Locate the cell with the specified text and output its (X, Y) center coordinate. 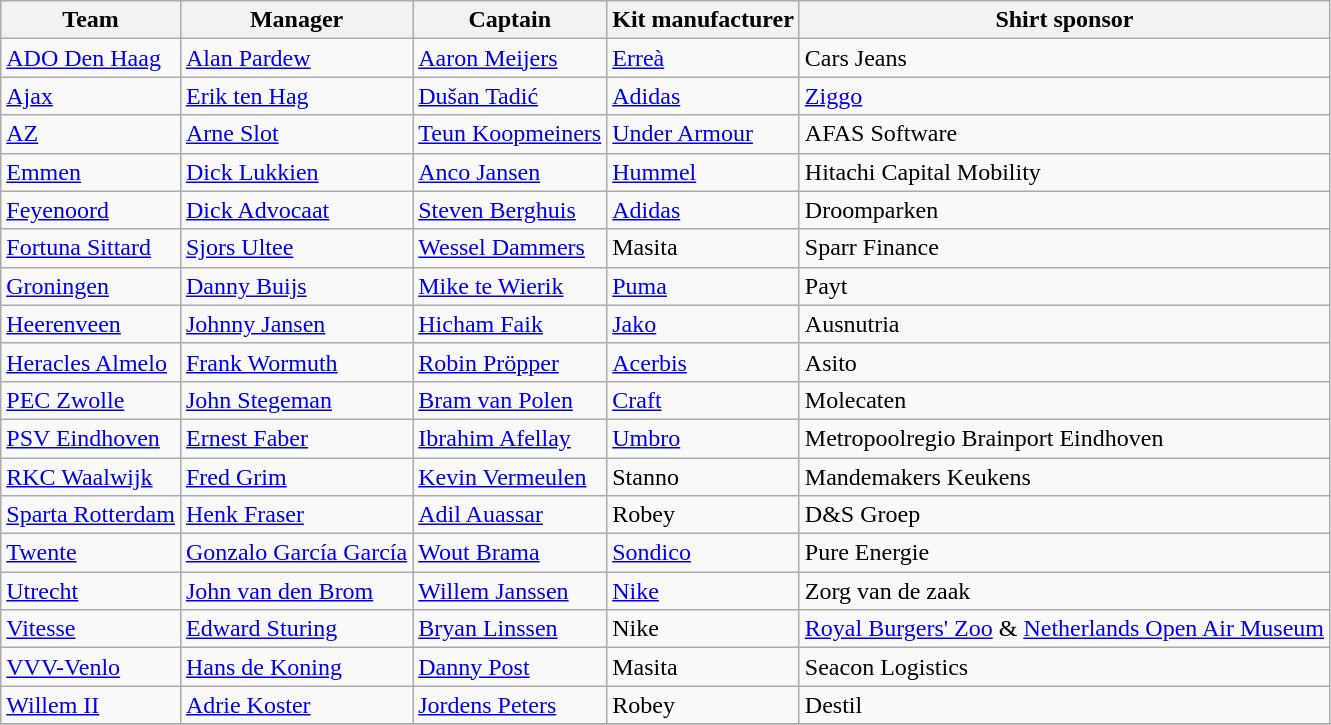
ADO Den Haag (91, 58)
Heerenveen (91, 324)
Willem Janssen (510, 591)
Pure Energie (1064, 553)
Frank Wormuth (296, 362)
PEC Zwolle (91, 400)
Acerbis (704, 362)
Steven Berghuis (510, 210)
Jako (704, 324)
Hitachi Capital Mobility (1064, 172)
Edward Sturing (296, 629)
Hicham Faik (510, 324)
Jordens Peters (510, 705)
Bram van Polen (510, 400)
Wout Brama (510, 553)
Metropoolregio Brainport Eindhoven (1064, 438)
Mike te Wierik (510, 286)
Kevin Vermeulen (510, 477)
Anco Jansen (510, 172)
Ausnutria (1064, 324)
Heracles Almelo (91, 362)
Dick Lukkien (296, 172)
Team (91, 20)
Willem II (91, 705)
Bryan Linssen (510, 629)
Kit manufacturer (704, 20)
Seacon Logistics (1064, 667)
Asito (1064, 362)
Fortuna Sittard (91, 248)
Utrecht (91, 591)
Ernest Faber (296, 438)
Danny Post (510, 667)
Royal Burgers' Zoo & Netherlands Open Air Museum (1064, 629)
AFAS Software (1064, 134)
Adrie Koster (296, 705)
Emmen (91, 172)
Vitesse (91, 629)
Ziggo (1064, 96)
Mandemakers Keukens (1064, 477)
Sondico (704, 553)
PSV Eindhoven (91, 438)
Manager (296, 20)
Sjors Ultee (296, 248)
Dick Advocaat (296, 210)
Robin Pröpper (510, 362)
Craft (704, 400)
Adil Auassar (510, 515)
Shirt sponsor (1064, 20)
Sparr Finance (1064, 248)
Ibrahim Afellay (510, 438)
Groningen (91, 286)
Johnny Jansen (296, 324)
Aaron Meijers (510, 58)
Teun Koopmeiners (510, 134)
D&S Groep (1064, 515)
Zorg van de zaak (1064, 591)
Puma (704, 286)
John van den Brom (296, 591)
Destil (1064, 705)
Feyenoord (91, 210)
Cars Jeans (1064, 58)
Dušan Tadić (510, 96)
Ajax (91, 96)
Droomparken (1064, 210)
Fred Grim (296, 477)
Stanno (704, 477)
Payt (1064, 286)
Molecaten (1064, 400)
Gonzalo García García (296, 553)
Wessel Dammers (510, 248)
Captain (510, 20)
Arne Slot (296, 134)
Under Armour (704, 134)
RKC Waalwijk (91, 477)
Danny Buijs (296, 286)
AZ (91, 134)
Erik ten Hag (296, 96)
Twente (91, 553)
VVV-Venlo (91, 667)
Henk Fraser (296, 515)
Erreà (704, 58)
Sparta Rotterdam (91, 515)
Hummel (704, 172)
Umbro (704, 438)
John Stegeman (296, 400)
Alan Pardew (296, 58)
Hans de Koning (296, 667)
